Capture the cell that displays the provided text and extract its (x, y) central coordinate. 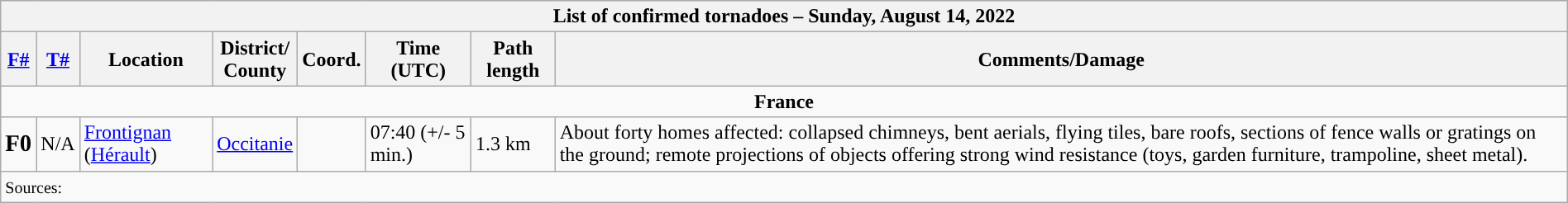
Frontignan (Hérault) (146, 144)
N/A (58, 144)
France (784, 101)
1.3 km (513, 144)
District/County (255, 59)
F# (18, 59)
Coord. (332, 59)
Path length (513, 59)
Sources: (784, 186)
Time (UTC) (418, 59)
Comments/Damage (1061, 59)
F0 (18, 144)
Occitanie (255, 144)
T# (58, 59)
Location (146, 59)
List of confirmed tornadoes – Sunday, August 14, 2022 (784, 17)
07:40 (+/- 5 min.) (418, 144)
